From the cell containing the given text, extract its center point as (x, y) coordinate. 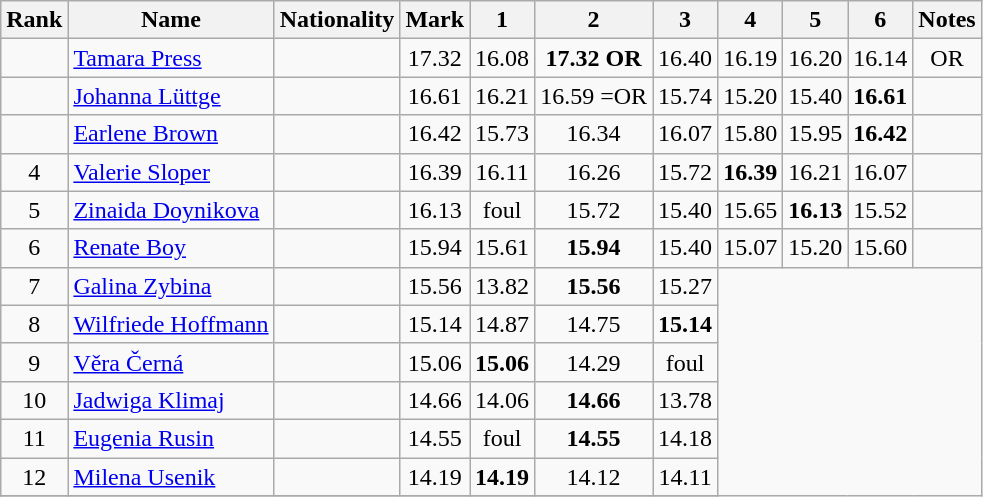
3 (686, 20)
Eugenia Rusin (171, 438)
15.52 (880, 210)
17.32 (435, 58)
16.40 (686, 58)
Nationality (337, 20)
15.74 (686, 96)
15.61 (502, 248)
1 (502, 20)
Johanna Lüttge (171, 96)
Valerie Sloper (171, 172)
Wilfriede Hoffmann (171, 324)
Renate Boy (171, 248)
12 (34, 477)
14.87 (502, 324)
Milena Usenik (171, 477)
Mark (435, 20)
16.20 (816, 58)
16.11 (502, 172)
8 (34, 324)
14.18 (686, 438)
Notes (947, 20)
Name (171, 20)
14.11 (686, 477)
14.12 (594, 477)
Zinaida Doynikova (171, 210)
2 (594, 20)
Věra Černá (171, 362)
14.29 (594, 362)
Tamara Press (171, 58)
14.75 (594, 324)
15.95 (816, 134)
16.08 (502, 58)
15.80 (750, 134)
17.32 OR (594, 58)
OR (947, 58)
13.78 (686, 400)
Jadwiga Klimaj (171, 400)
11 (34, 438)
15.60 (880, 248)
Rank (34, 20)
9 (34, 362)
15.07 (750, 248)
15.73 (502, 134)
Galina Zybina (171, 286)
16.19 (750, 58)
15.65 (750, 210)
16.26 (594, 172)
15.27 (686, 286)
16.59 =OR (594, 96)
13.82 (502, 286)
16.14 (880, 58)
14.06 (502, 400)
7 (34, 286)
10 (34, 400)
16.34 (594, 134)
Earlene Brown (171, 134)
